Extract the [X, Y] coordinate from the center of the cell holding the provided text.  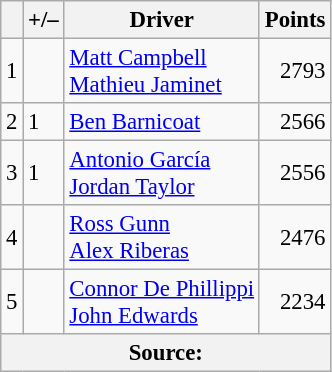
Matt Campbell Mathieu Jaminet [162, 72]
2234 [294, 302]
4 [12, 238]
2 [12, 122]
Ben Barnicoat [162, 122]
Ross Gunn Alex Riberas [162, 238]
Source: [166, 353]
3 [12, 174]
+/– [44, 20]
Points [294, 20]
Antonio García Jordan Taylor [162, 174]
2793 [294, 72]
2566 [294, 122]
5 [12, 302]
2556 [294, 174]
Driver [162, 20]
2476 [294, 238]
Connor De Phillippi John Edwards [162, 302]
